For the text-containing cell, return its midpoint in [X, Y] coordinate format. 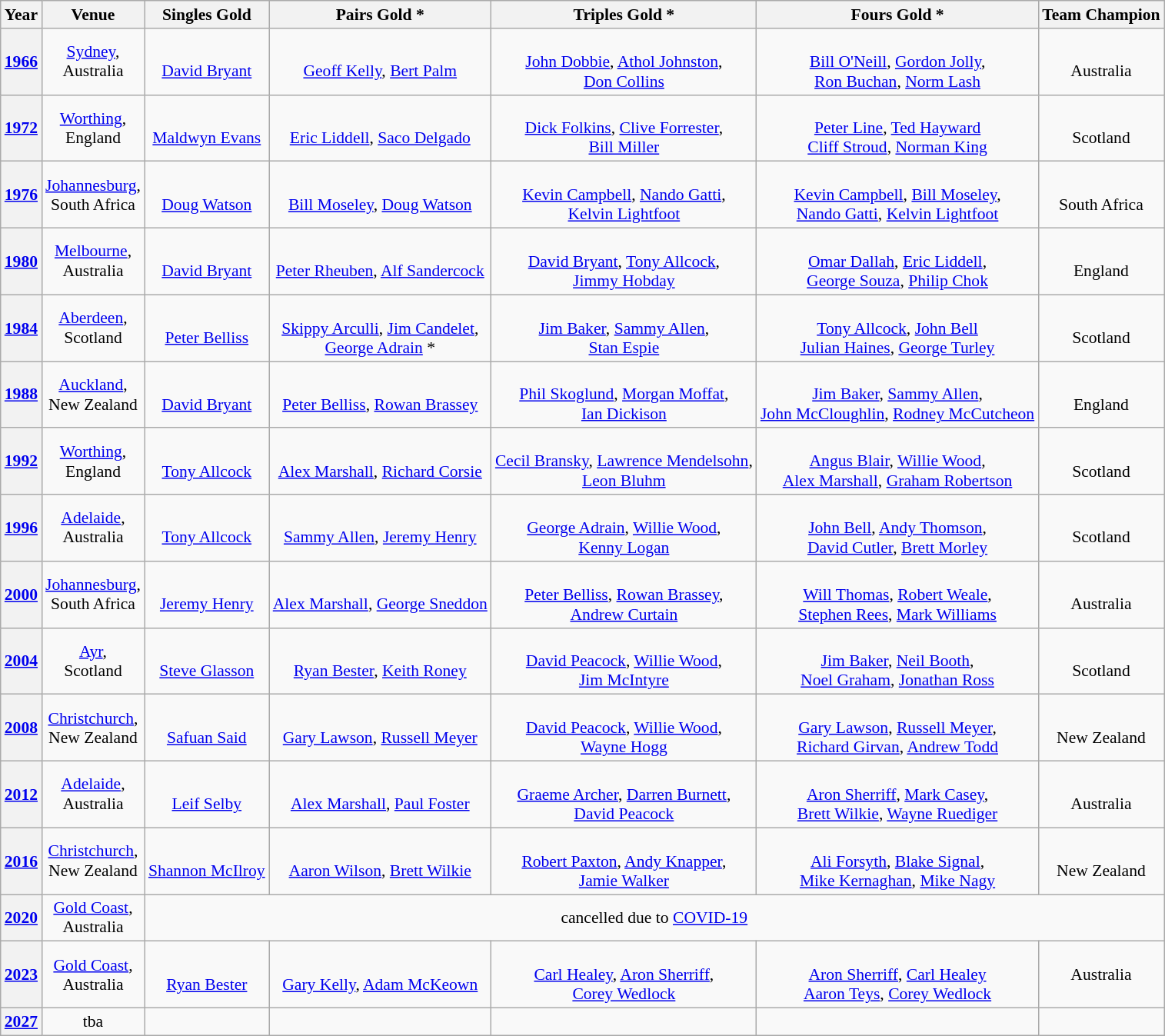
Skippy Arculli, Jim Candelet, George Adrain * [380, 328]
Ryan Bester [207, 975]
Venue [93, 15]
David Peacock, Willie Wood, Wayne Hogg [624, 728]
Fours Gold * [897, 15]
Peter Belliss [207, 328]
1984 [22, 328]
Angus Blair, Willie Wood, Alex Marshall, Graham Robertson [897, 461]
Jim Baker, Neil Booth, Noel Graham, Jonathan Ross [897, 661]
Aron Sherriff, Mark Casey, Brett Wilkie, Wayne Ruediger [897, 795]
John Dobbie, Athol Johnston, Don Collins [624, 62]
Aberdeen, Scotland [93, 328]
Jeremy Henry [207, 595]
Carl Healey, Aron Sherriff, Corey Wedlock [624, 975]
2004 [22, 661]
1988 [22, 395]
Omar Dallah, Eric Liddell, George Souza, Philip Chok [897, 261]
Bill O'Neill, Gordon Jolly, Ron Buchan, Norm Lash [897, 62]
Aron Sherriff, Carl Healey Aaron Teys, Corey Wedlock [897, 975]
Alex Marshall, Paul Foster [380, 795]
2016 [22, 861]
Eric Liddell, Saco Delgado [380, 128]
Ali Forsyth, Blake Signal, Mike Kernaghan, Mike Nagy [897, 861]
2023 [22, 975]
Graeme Archer, Darren Burnett, David Peacock [624, 795]
Tony Allcock, John Bell Julian Haines, George Turley [897, 328]
George Adrain, Willie Wood, Kenny Logan [624, 528]
Ryan Bester, Keith Roney [380, 661]
Phil Skoglund, Morgan Moffat, Ian Dickison [624, 395]
Peter Line, Ted Hayward Cliff Stroud, Norman King [897, 128]
Sydney, Australia [93, 62]
cancelled due to COVID-19 [654, 918]
Alex Marshall, George Sneddon [380, 595]
2000 [22, 595]
Robert Paxton, Andy Knapper, Jamie Walker [624, 861]
1992 [22, 461]
Geoff Kelly, Bert Palm [380, 62]
Gary Lawson, Russell Meyer, Richard Girvan, Andrew Todd [897, 728]
Dick Folkins, Clive Forrester, Bill Miller [624, 128]
Aaron Wilson, Brett Wilkie [380, 861]
Peter Belliss, Rowan Brassey [380, 395]
David Bryant, Tony Allcock, Jimmy Hobday [624, 261]
1980 [22, 261]
1976 [22, 195]
Sammy Allen, Jeremy Henry [380, 528]
David Peacock, Willie Wood, Jim McIntyre [624, 661]
2027 [22, 1022]
Bill Moseley, Doug Watson [380, 195]
Doug Watson [207, 195]
Alex Marshall, Richard Corsie [380, 461]
1996 [22, 528]
Cecil Bransky, Lawrence Mendelsohn, Leon Bluhm [624, 461]
2008 [22, 728]
1972 [22, 128]
Safuan Said [207, 728]
Maldwyn Evans [207, 128]
Will Thomas, Robert Weale, Stephen Rees, Mark Williams [897, 595]
Peter Belliss, Rowan Brassey, Andrew Curtain [624, 595]
Shannon McIlroy [207, 861]
Singles Gold [207, 15]
Peter Rheuben, Alf Sandercock [380, 261]
Kevin Campbell, Bill Moseley, Nando Gatti, Kelvin Lightfoot [897, 195]
Melbourne, Australia [93, 261]
Jim Baker, Sammy Allen, Stan Espie [624, 328]
2020 [22, 918]
Kevin Campbell, Nando Gatti, Kelvin Lightfoot [624, 195]
Auckland, New Zealand [93, 395]
Steve Glasson [207, 661]
Leif Selby [207, 795]
Ayr, Scotland [93, 661]
2012 [22, 795]
Jim Baker, Sammy Allen, John McCloughlin, Rodney McCutcheon [897, 395]
Team Champion [1101, 15]
Pairs Gold * [380, 15]
Year [22, 15]
1966 [22, 62]
Triples Gold * [624, 15]
South Africa [1101, 195]
tba [93, 1022]
Gary Lawson, Russell Meyer [380, 728]
John Bell, Andy Thomson, David Cutler, Brett Morley [897, 528]
Gary Kelly, Adam McKeown [380, 975]
